Identify which cell holds the provided text, then report its (X, Y) central coordinate. 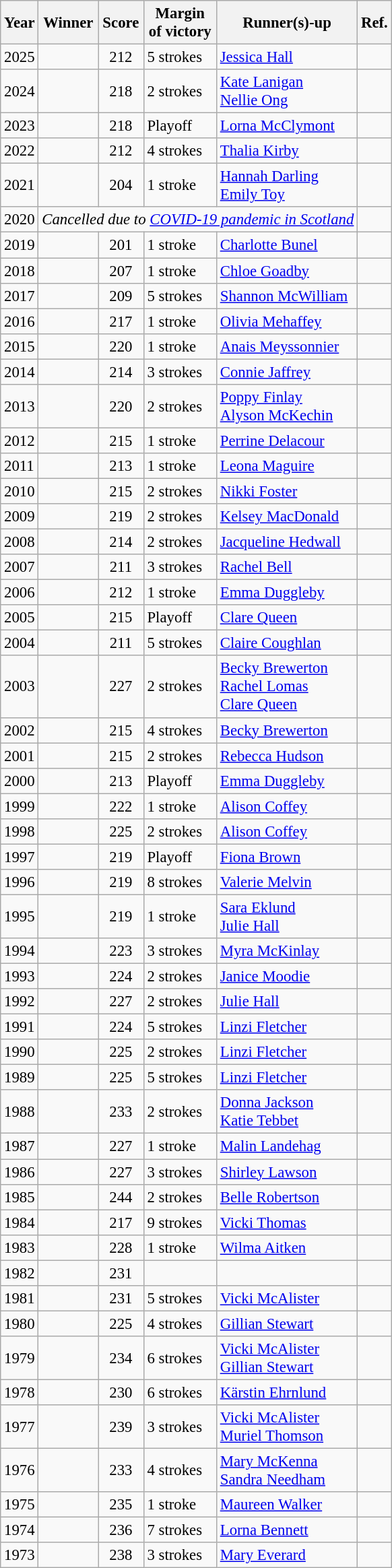
2005 (20, 618)
Score (121, 23)
Lorna McClymont (287, 126)
1979 (20, 1358)
2008 (20, 542)
Becky Brewerton (287, 730)
209 (121, 296)
Jessica Hall (287, 57)
1977 (20, 1427)
Janice Moodie (287, 977)
Hannah Darling Emily Toy (287, 186)
1988 (20, 1111)
Kelsey MacDonald (287, 517)
1999 (20, 806)
Ref. (374, 23)
2003 (20, 687)
Anais Meyssonnier (287, 346)
236 (121, 1530)
Runner(s)-up (287, 23)
1987 (20, 1146)
2013 (20, 407)
1997 (20, 857)
1980 (20, 1324)
1993 (20, 977)
2018 (20, 271)
2023 (20, 126)
Leona Maguire (287, 466)
Rebecca Hudson (287, 756)
235 (121, 1505)
Wilma Aitken (287, 1247)
1976 (20, 1471)
Year (20, 23)
201 (121, 245)
8 strokes (180, 882)
228 (121, 1247)
1984 (20, 1222)
238 (121, 1555)
Vicki McAlister Muriel Thomson (287, 1427)
Poppy Finlay Alyson McKechin (287, 407)
Fiona Brown (287, 857)
Lorna Bennett (287, 1530)
1978 (20, 1392)
Clare Queen (287, 618)
Maureen Walker (287, 1505)
1994 (20, 951)
Becky Brewerton Rachel Lomas Clare Queen (287, 687)
2010 (20, 491)
Mary Everard (287, 1555)
2002 (20, 730)
204 (121, 186)
1996 (20, 882)
1986 (20, 1172)
Shannon McWilliam (287, 296)
223 (121, 951)
Winner (69, 23)
Chloe Goadby (287, 271)
Malin Landehag (287, 1146)
9 strokes (180, 1222)
2020 (20, 220)
1998 (20, 832)
2021 (20, 186)
Charlotte Bunel (287, 245)
2024 (20, 92)
1973 (20, 1555)
2007 (20, 567)
207 (121, 271)
2011 (20, 466)
2000 (20, 781)
Shirley Lawson (287, 1172)
239 (121, 1427)
1975 (20, 1505)
2014 (20, 372)
230 (121, 1392)
2017 (20, 296)
2001 (20, 756)
2019 (20, 245)
Valerie Melvin (287, 882)
2015 (20, 346)
1974 (20, 1530)
Kate Lanigan Nellie Ong (287, 92)
244 (121, 1197)
1990 (20, 1052)
234 (121, 1358)
Belle Robertson (287, 1197)
1991 (20, 1027)
1983 (20, 1247)
2004 (20, 643)
1981 (20, 1299)
Julie Hall (287, 1002)
Sara Eklund Julie Hall (287, 916)
Perrine Delacour (287, 440)
1982 (20, 1273)
2025 (20, 57)
Marginof victory (180, 23)
Donna Jackson Katie Tebbet (287, 1111)
1985 (20, 1197)
Vicki Thomas (287, 1222)
2022 (20, 151)
222 (121, 806)
Rachel Bell (287, 567)
2009 (20, 517)
Thalia Kirby (287, 151)
2012 (20, 440)
1989 (20, 1078)
Gillian Stewart (287, 1324)
1995 (20, 916)
Jacqueline Hedwall (287, 542)
2006 (20, 593)
Myra McKinlay (287, 951)
Claire Coughlan (287, 643)
Kärstin Ehrnlund (287, 1392)
Olivia Mehaffey (287, 321)
2016 (20, 321)
Vicki McAlister Gillian Stewart (287, 1358)
Connie Jaffrey (287, 372)
Mary McKenna Sandra Needham (287, 1471)
Cancelled due to COVID-19 pandemic in Scotland (198, 220)
1992 (20, 1002)
Vicki McAlister (287, 1299)
7 strokes (180, 1530)
Nikki Foster (287, 491)
